Search for the cell housing the specified text and yield its [x, y] center coordinate. 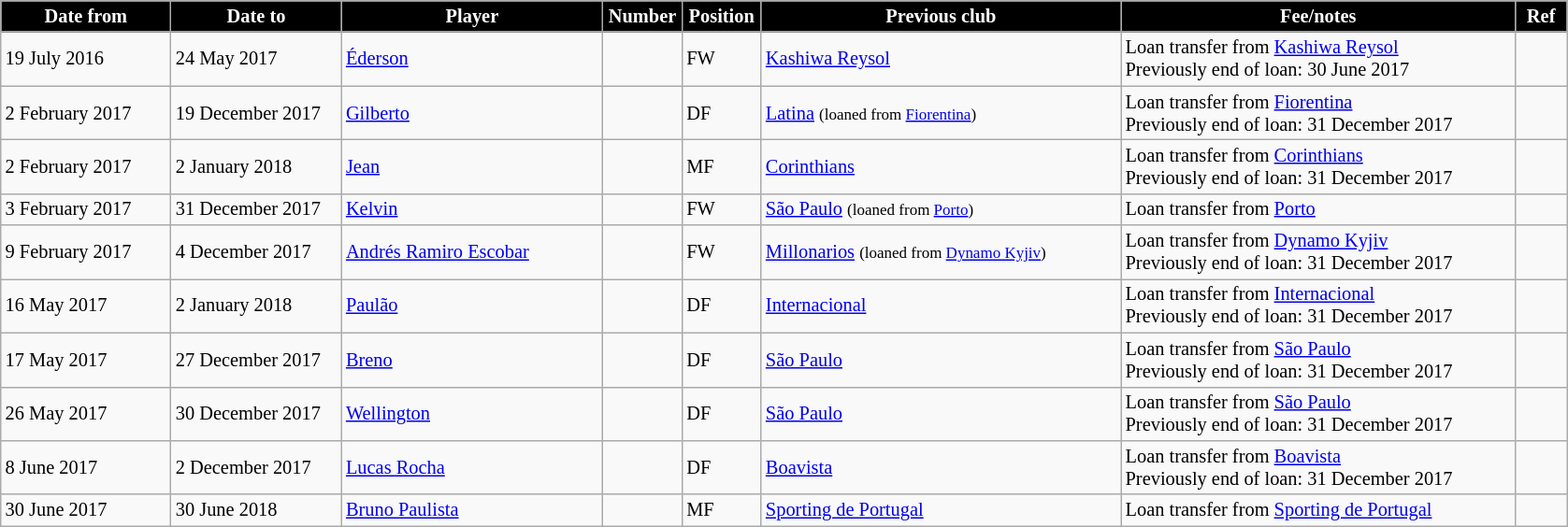
Jean [472, 166]
Wellington [472, 414]
2 December 2017 [256, 467]
Loan transfer from Sporting de Portugal [1318, 510]
Millonarios (loaned from Dynamo Kyjiv) [941, 252]
Loan transfer from CorinthiansPreviously end of loan: 31 December 2017 [1318, 166]
Lucas Rocha [472, 467]
Player [472, 16]
Loan transfer from Dynamo KyjivPreviously end of loan: 31 December 2017 [1318, 252]
26 May 2017 [86, 414]
Position [722, 16]
Loan transfer from InternacionalPreviously end of loan: 31 December 2017 [1318, 306]
Loan transfer from FiorentinaPreviously end of loan: 31 December 2017 [1318, 113]
Breno [472, 360]
16 May 2017 [86, 306]
27 December 2017 [256, 360]
17 May 2017 [86, 360]
Date to [256, 16]
24 May 2017 [256, 59]
30 June 2017 [86, 510]
Corinthians [941, 166]
Number [643, 16]
Boavista [941, 467]
Internacional [941, 306]
31 December 2017 [256, 209]
Kelvin [472, 209]
Andrés Ramiro Escobar [472, 252]
Paulão [472, 306]
Éderson [472, 59]
Ref [1541, 16]
19 July 2016 [86, 59]
Gilberto [472, 113]
São Paulo (loaned from Porto) [941, 209]
Fee/notes [1318, 16]
Loan transfer from Kashiwa ReysolPreviously end of loan: 30 June 2017 [1318, 59]
Sporting de Portugal [941, 510]
Date from [86, 16]
4 December 2017 [256, 252]
Bruno Paulista [472, 510]
Loan transfer from Porto [1318, 209]
Kashiwa Reysol [941, 59]
8 June 2017 [86, 467]
19 December 2017 [256, 113]
3 February 2017 [86, 209]
Latina (loaned from Fiorentina) [941, 113]
Loan transfer from BoavistaPreviously end of loan: 31 December 2017 [1318, 467]
9 February 2017 [86, 252]
30 December 2017 [256, 414]
30 June 2018 [256, 510]
Previous club [941, 16]
